Provide the [x, y] coordinate of the cell's center where the given text is located.  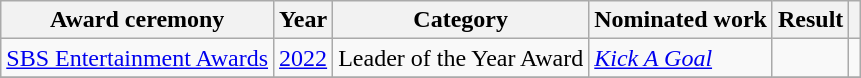
2022 [304, 58]
SBS Entertainment Awards [138, 58]
Result [810, 20]
Leader of the Year Award [461, 58]
Award ceremony [138, 20]
Year [304, 20]
Kick A Goal [681, 58]
Nominated work [681, 20]
Category [461, 20]
